Detect which cell encompasses the target text, then output its [x, y] center coordinate. 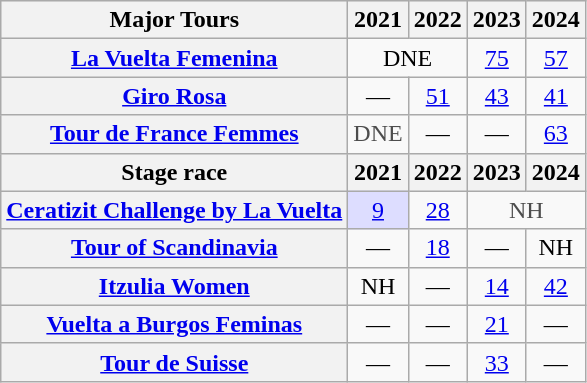
41 [556, 96]
Stage race [174, 172]
La Vuelta Femenina [174, 58]
42 [556, 286]
21 [496, 324]
33 [496, 362]
43 [496, 96]
Itzulia Women [174, 286]
57 [556, 58]
14 [496, 286]
63 [556, 134]
Vuelta a Burgos Feminas [174, 324]
Tour de France Femmes [174, 134]
Tour de Suisse [174, 362]
75 [496, 58]
28 [438, 210]
Tour of Scandinavia [174, 248]
51 [438, 96]
9 [378, 210]
Giro Rosa [174, 96]
18 [438, 248]
Ceratizit Challenge by La Vuelta [174, 210]
Major Tours [174, 20]
